From the cell containing the given text, extract its center point as [X, Y] coordinate. 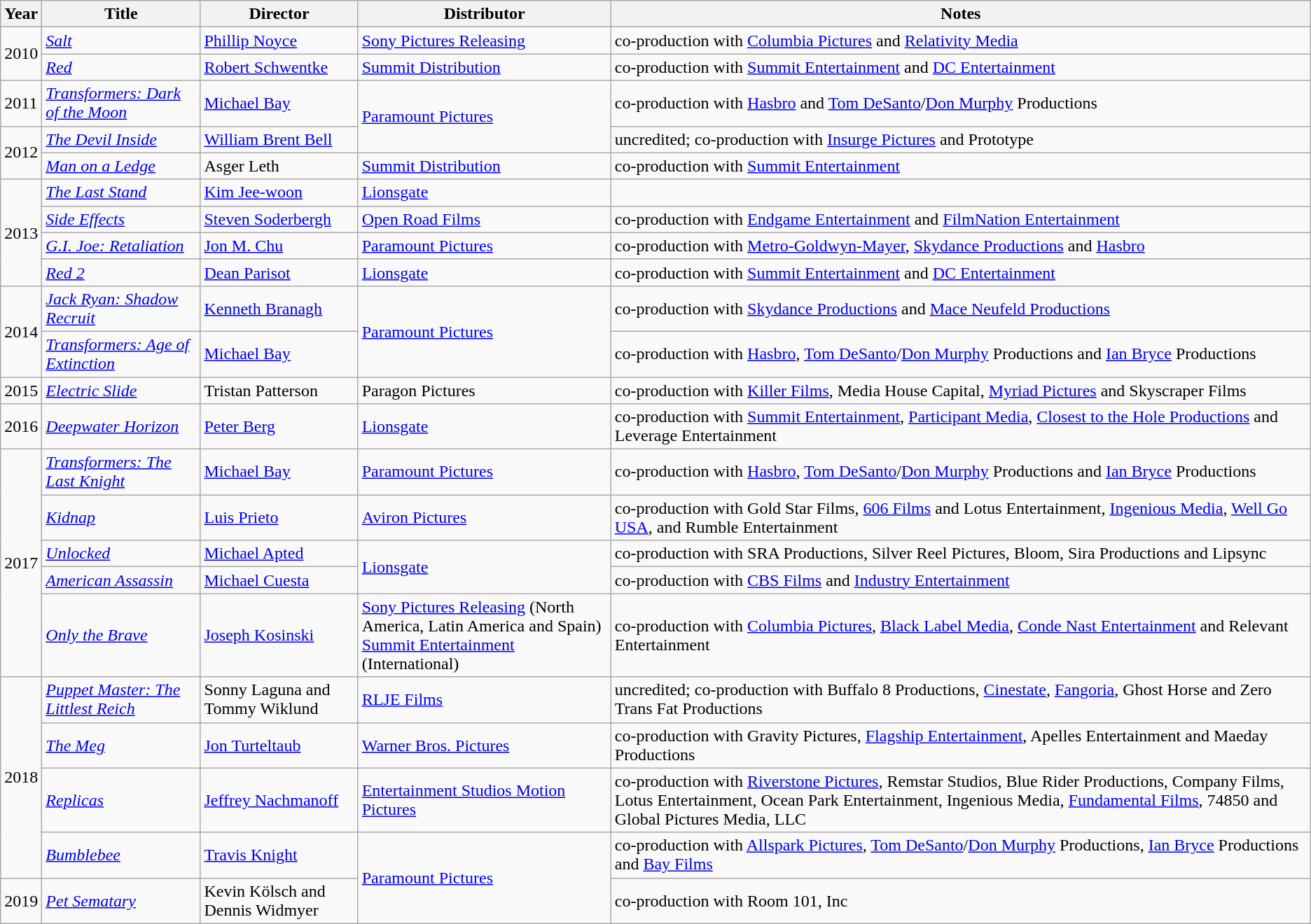
2016 [21, 427]
Jack Ryan: Shadow Recruit [121, 308]
uncredited; co-production with Insurge Pictures and Prototype [961, 139]
2013 [21, 232]
co-production with Endgame Entertainment and FilmNation Entertainment [961, 219]
Peter Berg [279, 427]
Sonny Laguna and Tommy Wiklund [279, 700]
Sony Pictures Releasing [485, 41]
2012 [21, 153]
Entertainment Studios Motion Pictures [485, 800]
Year [21, 14]
co-production with Metro-Goldwyn-Mayer, Skydance Productions and Hasbro [961, 246]
Luis Prieto [279, 518]
Open Road Films [485, 219]
Phillip Noyce [279, 41]
The Last Stand [121, 192]
Deepwater Horizon [121, 427]
Pet Sematary [121, 900]
Puppet Master: The Littlest Reich [121, 700]
co-production with Gravity Pictures, Flagship Entertainment, Apelles Entertainment and Maeday Productions [961, 745]
Unlocked [121, 554]
Kim Jee-woon [279, 192]
Jon M. Chu [279, 246]
Robert Schwentke [279, 67]
American Assassin [121, 580]
co-production with Columbia Pictures, Black Label Media, Conde Nast Entertainment and Relevant Entertainment [961, 636]
co-production with Hasbro and Tom DeSanto/Don Murphy Productions [961, 104]
Warner Bros. Pictures [485, 745]
The Meg [121, 745]
Kevin Kölsch and Dennis Widmyer [279, 900]
co-production with Killer Films, Media House Capital, Myriad Pictures and Skyscraper Films [961, 390]
co-production with Allspark Pictures, Tom DeSanto/Don Murphy Productions, Ian Bryce Productions and Bay Films [961, 855]
Notes [961, 14]
co-production with Columbia Pictures and Relativity Media [961, 41]
Side Effects [121, 219]
co-production with Summit Entertainment [961, 166]
Only the Brave [121, 636]
G.I. Joe: Retaliation [121, 246]
Transformers: Age of Extinction [121, 354]
Red [121, 67]
2019 [21, 900]
2011 [21, 104]
William Brent Bell [279, 139]
co-production with CBS Films and Industry Entertainment [961, 580]
co-production with Gold Star Films, 606 Films and Lotus Entertainment, Ingenious Media, Well Go USA, and Rumble Entertainment [961, 518]
Michael Apted [279, 554]
uncredited; co-production with Buffalo 8 Productions, Cinestate, Fangoria, Ghost Horse and Zero Trans Fat Productions [961, 700]
Asger Leth [279, 166]
Transformers: The Last Knight [121, 472]
Electric Slide [121, 390]
Dean Parisot [279, 272]
co-production with Summit Entertainment, Participant Media, Closest to the Hole Productions and Leverage Entertainment [961, 427]
Transformers: Dark of the Moon [121, 104]
Sony Pictures Releasing (North America, Latin America and Spain)Summit Entertainment (International) [485, 636]
Salt [121, 41]
2017 [21, 563]
RLJE Films [485, 700]
Michael Cuesta [279, 580]
Tristan Patterson [279, 390]
2015 [21, 390]
Distributor [485, 14]
Joseph Kosinski [279, 636]
2018 [21, 777]
Kenneth Branagh [279, 308]
Title [121, 14]
co-production with Skydance Productions and Mace Neufeld Productions [961, 308]
co-production with SRA Productions, Silver Reel Pictures, Bloom, Sira Productions and Lipsync [961, 554]
Kidnap [121, 518]
Red 2 [121, 272]
Travis Knight [279, 855]
Jon Turteltaub [279, 745]
co-production with Room 101, Inc [961, 900]
Steven Soderbergh [279, 219]
The Devil Inside [121, 139]
Replicas [121, 800]
Man on a Ledge [121, 166]
Director [279, 14]
Jeffrey Nachmanoff [279, 800]
Aviron Pictures [485, 518]
2010 [21, 54]
Bumblebee [121, 855]
2014 [21, 331]
Paragon Pictures [485, 390]
